Capture the cell that displays the provided text and extract its [x, y] central coordinate. 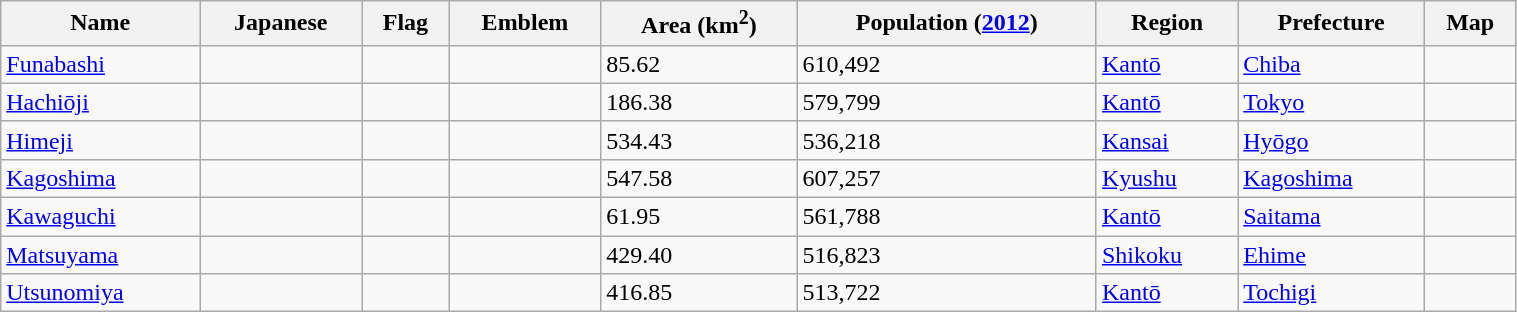
610,492 [946, 64]
516,823 [946, 255]
Ehime [1332, 255]
Tochigi [1332, 293]
61.95 [699, 217]
85.62 [699, 64]
Tokyo [1332, 102]
Saitama [1332, 217]
Matsuyama [100, 255]
Population (2012) [946, 24]
Kansai [1166, 140]
Region [1166, 24]
Area (km2) [699, 24]
Chiba [1332, 64]
534.43 [699, 140]
513,722 [946, 293]
Kawaguchi [100, 217]
Name [100, 24]
Funabashi [100, 64]
Map [1470, 24]
Flag [406, 24]
186.38 [699, 102]
Himeji [100, 140]
607,257 [946, 178]
Prefecture [1332, 24]
Hyōgo [1332, 140]
536,218 [946, 140]
Shikoku [1166, 255]
Kyushu [1166, 178]
Utsunomiya [100, 293]
416.85 [699, 293]
579,799 [946, 102]
Emblem [525, 24]
561,788 [946, 217]
547.58 [699, 178]
Japanese [281, 24]
429.40 [699, 255]
Hachiōji [100, 102]
